Detect which cell encompasses the target text, then output its [x, y] center coordinate. 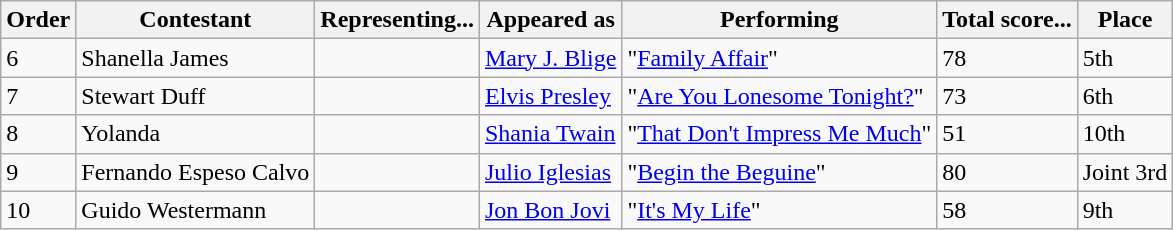
9th [1125, 210]
Order [38, 20]
5th [1125, 58]
Mary J. Blige [550, 58]
Appeared as [550, 20]
Stewart Duff [196, 96]
6 [38, 58]
Elvis Presley [550, 96]
7 [38, 96]
10th [1125, 134]
"It's My Life" [780, 210]
58 [1007, 210]
Representing... [398, 20]
Total score... [1007, 20]
Performing [780, 20]
"Are You Lonesome Tonight?" [780, 96]
Place [1125, 20]
Fernando Espeso Calvo [196, 172]
9 [38, 172]
73 [1007, 96]
8 [38, 134]
"That Don't Impress Me Much" [780, 134]
Shania Twain [550, 134]
Jon Bon Jovi [550, 210]
"Family Affair" [780, 58]
Guido Westermann [196, 210]
Yolanda [196, 134]
78 [1007, 58]
Julio Iglesias [550, 172]
Joint 3rd [1125, 172]
6th [1125, 96]
51 [1007, 134]
"Begin the Beguine" [780, 172]
Contestant [196, 20]
Shanella James [196, 58]
10 [38, 210]
80 [1007, 172]
